Identify which cell holds the provided text, then report its (X, Y) central coordinate. 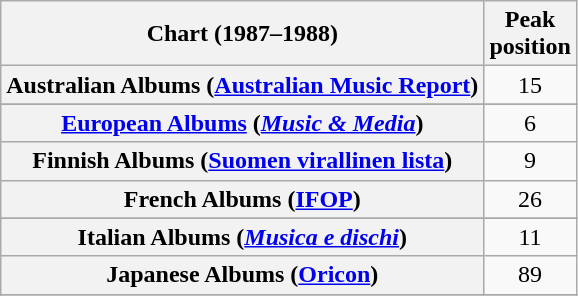
9 (530, 161)
Peakposition (530, 34)
Australian Albums (Australian Music Report) (242, 85)
11 (530, 237)
European Albums (Music & Media) (242, 123)
French Albums (IFOP) (242, 199)
Chart (1987–1988) (242, 34)
6 (530, 123)
Japanese Albums (Oricon) (242, 275)
Italian Albums (Musica e dischi) (242, 237)
89 (530, 275)
Finnish Albums (Suomen virallinen lista) (242, 161)
15 (530, 85)
26 (530, 199)
